Search for the cell housing the specified text and yield its [X, Y] center coordinate. 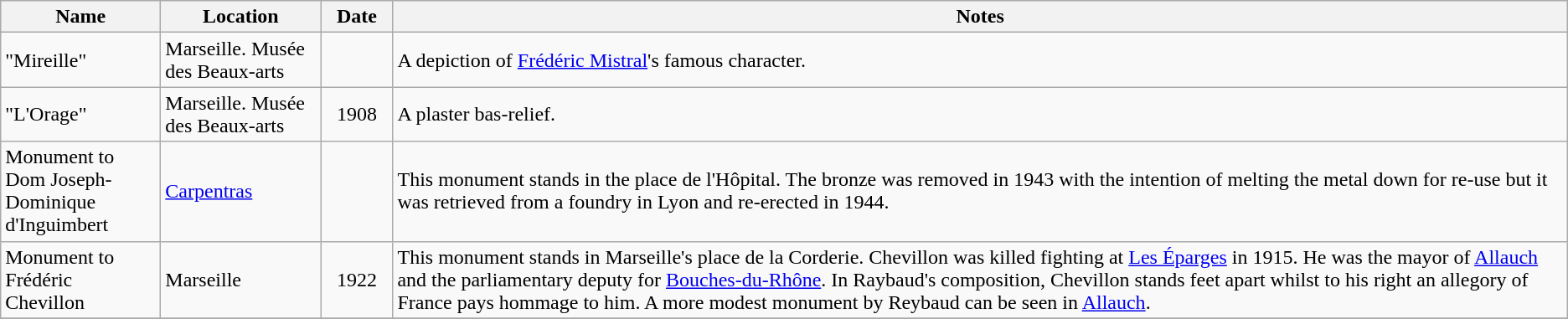
Notes [980, 17]
Location [241, 17]
Carpentras [241, 191]
"L'Orage" [80, 114]
A depiction of Frédéric Mistral's famous character. [980, 60]
Name [80, 17]
A plaster bas-relief. [980, 114]
1908 [357, 114]
Monument to Frédéric Chevillon [80, 280]
"Mireille" [80, 60]
1922 [357, 280]
Monument to Dom Joseph-Dominique d'Inguimbert [80, 191]
Date [357, 17]
Marseille [241, 280]
